For the text-containing cell, return its midpoint in [X, Y] coordinate format. 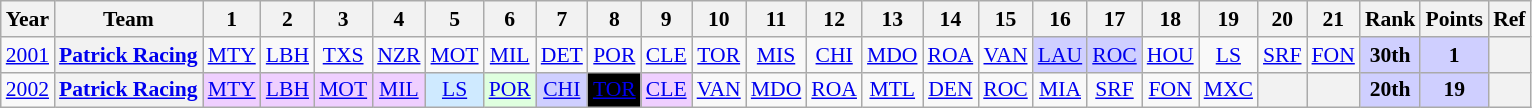
MIS [776, 55]
6 [510, 19]
TXS [343, 55]
17 [1114, 19]
11 [776, 19]
30th [1390, 55]
NZR [398, 55]
Ref [1509, 19]
Points [1454, 19]
DET [562, 55]
5 [455, 19]
Year [28, 19]
4 [398, 19]
Team [128, 19]
MTL [892, 90]
14 [951, 19]
15 [1006, 19]
DEN [951, 90]
21 [1334, 19]
Rank [1390, 19]
16 [1060, 19]
10 [719, 19]
20th [1390, 90]
7 [562, 19]
MXC [1228, 90]
9 [666, 19]
2002 [28, 90]
LAU [1060, 55]
2 [288, 19]
8 [614, 19]
HOU [1170, 55]
2001 [28, 55]
20 [1282, 19]
MIA [1060, 90]
3 [343, 19]
12 [834, 19]
18 [1170, 19]
13 [892, 19]
